Identify which cell holds the provided text, then report its [X, Y] central coordinate. 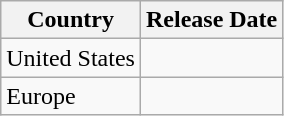
Country [71, 20]
Europe [71, 96]
Release Date [211, 20]
United States [71, 58]
